Find where the given text appears and provide that cell's center as (x, y) coordinate. 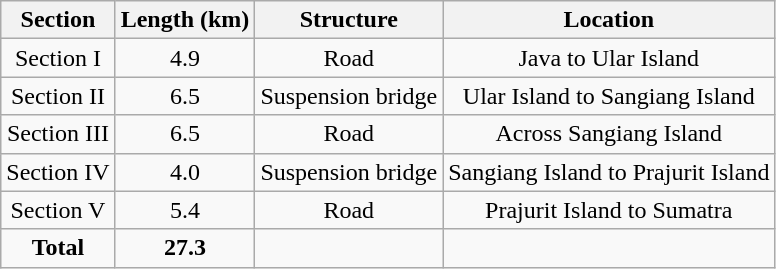
Total (58, 248)
Section II (58, 96)
4.9 (185, 58)
Location (609, 20)
Prajurit Island to Sumatra (609, 210)
Section V (58, 210)
Length (km) (185, 20)
Section III (58, 134)
Section (58, 20)
Section IV (58, 172)
27.3 (185, 248)
4.0 (185, 172)
Sangiang Island to Prajurit Island (609, 172)
Structure (349, 20)
Across Sangiang Island (609, 134)
Ular Island to Sangiang Island (609, 96)
Section I (58, 58)
Java to Ular Island (609, 58)
5.4 (185, 210)
